Provide the [x, y] coordinate of the cell's center where the given text is located.  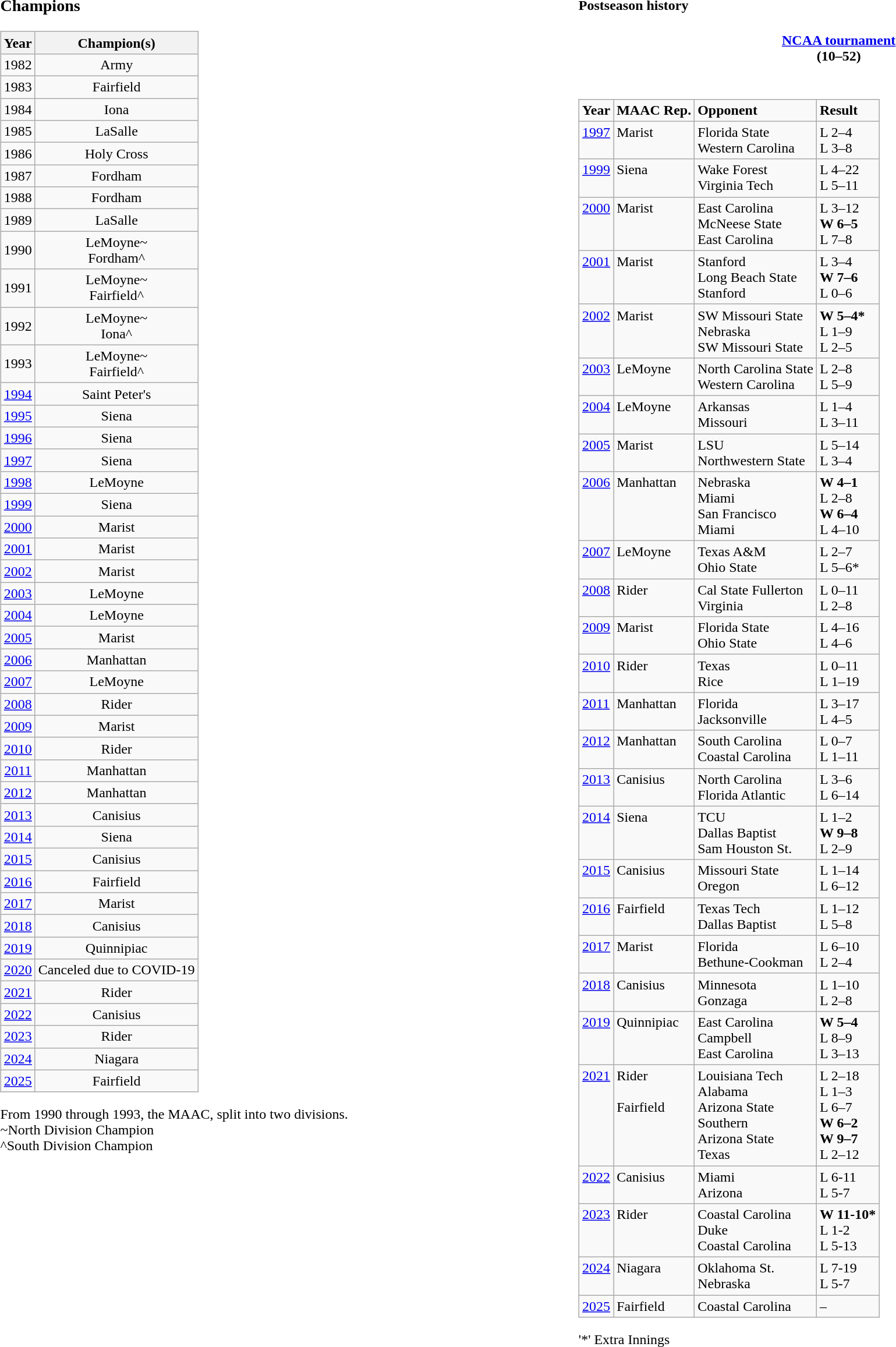
Canceled due to COVID-19 [116, 970]
L 2–7 L 5–6* [848, 560]
1985 [17, 132]
L 5–14 L 3–4 [848, 453]
1996 [17, 438]
Army [116, 65]
1988 [17, 198]
Texas Tech Dallas Baptist [756, 917]
Oklahoma St. Nebraska [756, 1277]
– [848, 1306]
1987 [17, 176]
L 3–4 W 7–6 L 0–6 [848, 277]
L 1–2 W 9–8 L 2–9 [848, 833]
Minnesota Gonzaga [756, 992]
1989 [17, 220]
East Carolina McNeese StateEast Carolina [756, 224]
1991 [17, 288]
North Carolina State Western Carolina [756, 376]
1986 [17, 154]
L 6-11 L 5-7 [848, 1185]
L 6–10 L 2–4 [848, 954]
Florida Bethune-Cookman [756, 954]
Florida Jacksonville [756, 712]
Opponent [756, 110]
L 3–6 L 6–14 [848, 787]
TCU Dallas Baptist Sam Houston St. [756, 833]
Coastal Carolina Duke Coastal Carolina [756, 1231]
North Carolina Florida Atlantic [756, 787]
Louisiana Tech Alabama Arizona State Southern Arizona State Texas [756, 1115]
SW Missouri State NebraskaSW Missouri State [756, 331]
L 3–12 W 6–5 L 7–8 [848, 224]
Florida State Ohio State [756, 636]
Texas A&M Ohio State [756, 560]
Coastal Carolina [756, 1306]
1993 [17, 363]
Saint Peter's [116, 394]
W 4–1 L 2–8 W 6–4 L 4–10 [848, 507]
Result [848, 110]
L 2–4 L 3–8 [848, 140]
W 5–4* L 1–9 L 2–5 [848, 331]
Nebraska Miami San Francisco Miami [756, 507]
LeMoyne~Iona^ [116, 326]
Missouri State Oregon [756, 878]
2020 [17, 970]
1998 [17, 482]
L 0–7 L 1–11 [848, 749]
L 1–14 L 6–12 [848, 878]
1994 [17, 394]
Florida State Western Carolina [756, 140]
L 1–12 L 5–8 [848, 917]
Stanford Long Beach StateStanford [756, 277]
1984 [17, 109]
1990 [17, 250]
L 4–16 L 4–6 [848, 636]
L 7-19 L 5-7 [848, 1277]
Iona [116, 109]
1995 [17, 416]
L 3–17 L 4–5 [848, 712]
1982 [17, 65]
Holy Cross [116, 154]
L 0–11 L 1–19 [848, 673]
W 5–4 L 8–9 L 3–13 [848, 1038]
Cal State Fullerton Virginia [756, 598]
Wake Forest Virginia Tech [756, 178]
L 2–8 L 5–9 [848, 376]
Miami Arizona [756, 1185]
L 2–18 L 1–3 L 6–7 W 6–2 W 9–7 L 2–12 [848, 1115]
L 4–22 L 5–11 [848, 178]
East Carolina Campbell East Carolina [756, 1038]
L 0–11 L 2–8 [848, 598]
W 11-10* L 1-2 L 5-13 [848, 1231]
LeMoyne~Fordham^ [116, 250]
Texas Rice [756, 673]
MAAC Rep. [654, 110]
LSU Northwestern State [756, 453]
1983 [17, 87]
Arkansas Missouri [756, 415]
Rider Fairfield [654, 1115]
L 1–4 L 3–11 [848, 415]
South Carolina Coastal Carolina [756, 749]
L 1–10 L 2–8 [848, 992]
Champion(s) [116, 43]
1992 [17, 326]
